Determine the (X, Y) coordinate at the center of the cell enclosing the given text.  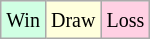
Draw (72, 20)
Win (24, 20)
Loss (126, 20)
